Extract the (X, Y) coordinate from the center of the cell holding the provided text.  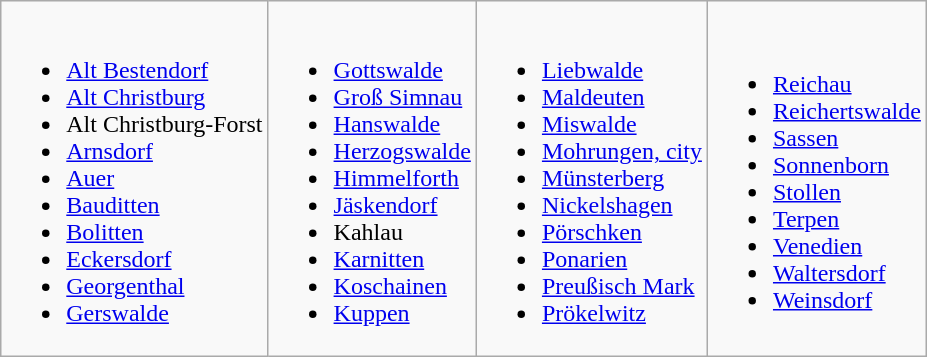
ReichauReichertswaldeSassenSonnenbornStollenTerpenVenedienWaltersdorfWeinsdorf (816, 179)
GottswaldeGroß SimnauHanswaldeHerzogswaldeHimmelforthJäskendorfKahlauKarnittenKoschainenKuppen (372, 179)
LiebwaldeMaldeutenMiswaldeMohrungen, cityMünsterbergNickelshagenPörschkenPonarienPreußisch MarkPrökelwitz (592, 179)
Alt BestendorfAlt ChristburgAlt Christburg-ForstArnsdorfAuerBaudittenBolittenEckersdorfGeorgenthalGerswalde (134, 179)
